Locate the cell with the specified text and output its [x, y] center coordinate. 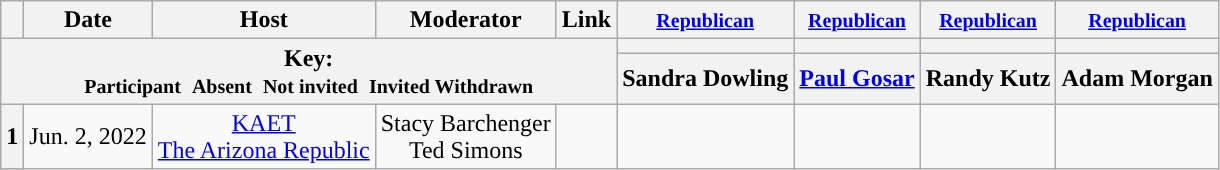
1 [12, 136]
Link [586, 20]
KAETThe Arizona Republic [264, 136]
Moderator [466, 20]
Host [264, 20]
Jun. 2, 2022 [88, 136]
Paul Gosar [857, 78]
Sandra Dowling [706, 78]
Key: Participant Absent Not invited Invited Withdrawn [309, 72]
Stacy BarchengerTed Simons [466, 136]
Date [88, 20]
Adam Morgan [1137, 78]
Randy Kutz [988, 78]
